Detect which cell encompasses the target text, then output its (x, y) center coordinate. 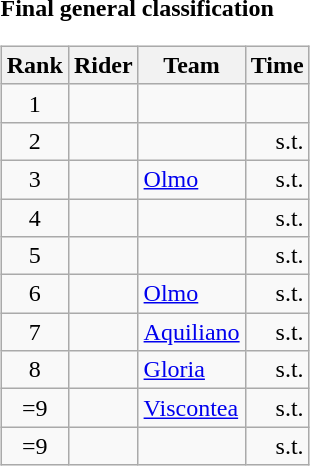
8 (34, 370)
Viscontea (192, 408)
7 (34, 332)
Rider (103, 65)
Time (277, 65)
2 (34, 141)
Aquiliano (192, 332)
4 (34, 217)
Gloria (192, 370)
Rank (34, 65)
6 (34, 294)
3 (34, 179)
Team (192, 65)
5 (34, 256)
1 (34, 103)
